Pinpoint the cell where the given text exists, returning its (X, Y) midpoint coordinate. 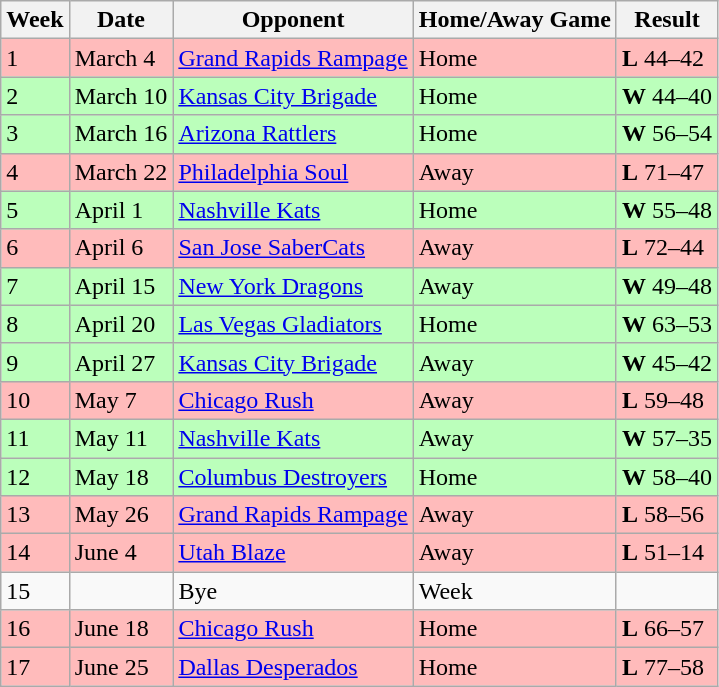
March 16 (121, 134)
Las Vegas Gladiators (293, 324)
April 20 (121, 324)
May 18 (121, 477)
Opponent (293, 20)
Date (121, 20)
13 (35, 515)
L 58–56 (666, 515)
W 55–48 (666, 210)
15 (35, 591)
12 (35, 477)
W 44–40 (666, 96)
L 72–44 (666, 248)
Columbus Destroyers (293, 477)
6 (35, 248)
3 (35, 134)
New York Dragons (293, 286)
May 11 (121, 438)
L 59–48 (666, 400)
April 27 (121, 362)
5 (35, 210)
9 (35, 362)
June 4 (121, 553)
L 77–58 (666, 667)
11 (35, 438)
Arizona Rattlers (293, 134)
April 1 (121, 210)
16 (35, 629)
Dallas Desperados (293, 667)
W 58–40 (666, 477)
7 (35, 286)
Bye (293, 591)
W 63–53 (666, 324)
1 (35, 58)
W 57–35 (666, 438)
W 49–48 (666, 286)
W 56–54 (666, 134)
17 (35, 667)
April 15 (121, 286)
10 (35, 400)
W 45–42 (666, 362)
2 (35, 96)
L 71–47 (666, 172)
May 26 (121, 515)
March 4 (121, 58)
San Jose SaberCats (293, 248)
L 44–42 (666, 58)
March 10 (121, 96)
Home/Away Game (514, 20)
Result (666, 20)
Philadelphia Soul (293, 172)
L 66–57 (666, 629)
8 (35, 324)
Utah Blaze (293, 553)
March 22 (121, 172)
May 7 (121, 400)
4 (35, 172)
June 25 (121, 667)
L 51–14 (666, 553)
April 6 (121, 248)
June 18 (121, 629)
14 (35, 553)
